Return the (x, y) coordinate for the center point of the cell that contains the specified text.  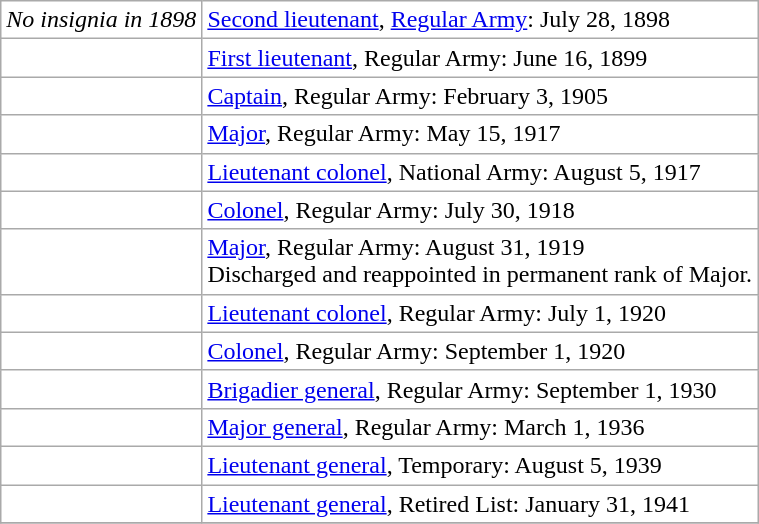
Colonel, Regular Army: July 30, 1918 (480, 210)
Captain, Regular Army: February 3, 1905 (480, 96)
Second lieutenant, Regular Army: July 28, 1898 (480, 20)
Major, Regular Army: August 31, 1919Discharged and reappointed in permanent rank of Major. (480, 262)
Major, Regular Army: May 15, 1917 (480, 134)
Lieutenant general, Temporary: August 5, 1939 (480, 465)
Lieutenant general, Retired List: January 31, 1941 (480, 503)
Lieutenant colonel, Regular Army: July 1, 1920 (480, 313)
Major general, Regular Army: March 1, 1936 (480, 427)
Brigadier general, Regular Army: September 1, 1930 (480, 389)
First lieutenant, Regular Army: June 16, 1899 (480, 58)
No insignia in 1898 (102, 20)
Colonel, Regular Army: September 1, 1920 (480, 351)
Lieutenant colonel, National Army: August 5, 1917 (480, 172)
